Scan for the cell matching the given text and deliver its [X, Y] coordinate at center. 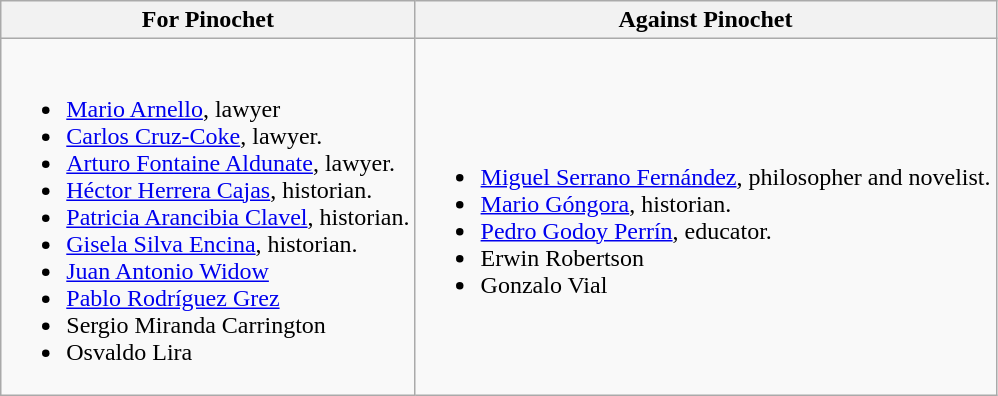
Miguel Serrano Fernández, philosopher and novelist.Mario Góngora, historian.Pedro Godoy Perrín, educator.Erwin RobertsonGonzalo Vial [706, 217]
Against Pinochet [706, 20]
For Pinochet [208, 20]
